Determine the (x, y) coordinate at the center of the cell enclosing the given text.  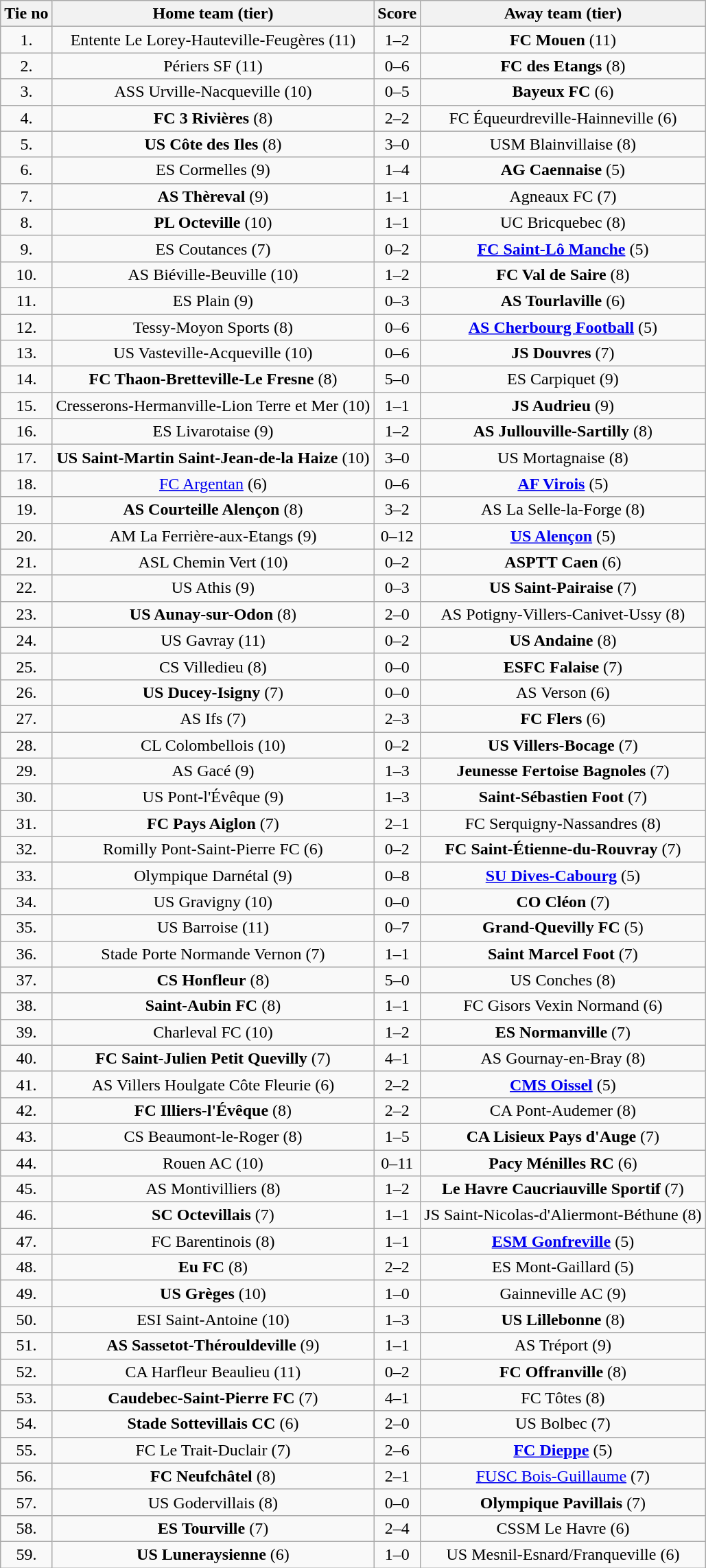
US Bolbec (7) (563, 1424)
ESI Saint-Antoine (10) (213, 1320)
50. (26, 1320)
FC Barentinois (8) (213, 1241)
22. (26, 588)
27. (26, 718)
32. (26, 850)
ASS Urville-Nacqueville (10) (213, 92)
Agneaux FC (7) (563, 196)
AS La Selle-la-Forge (8) (563, 510)
54. (26, 1424)
AF Virois (5) (563, 484)
US Saint-Pairaise (7) (563, 588)
US Ducey-Isigny (7) (213, 692)
US Alençon (5) (563, 536)
3. (26, 92)
47. (26, 1241)
Home team (tier) (213, 14)
FC Pays Aiglon (7) (213, 823)
US Pont-l'Évêque (9) (213, 797)
Eu FC (8) (213, 1267)
ES Mont-Gaillard (5) (563, 1267)
US Gavray (11) (213, 640)
19. (26, 510)
Pacy Ménilles RC (6) (563, 1163)
Le Havre Caucriauville Sportif (7) (563, 1189)
2–6 (397, 1450)
24. (26, 640)
20. (26, 536)
US Mesnil-Esnard/Franqueville (6) (563, 1554)
Jeunesse Fertoise Bagnoles (7) (563, 771)
AM La Ferrière-aux-Etangs (9) (213, 536)
ES Tourville (7) (213, 1528)
FC Gisors Vexin Normand (6) (563, 1006)
CMS Oissel (5) (563, 1084)
CO Cléon (7) (563, 902)
US Mortagnaise (8) (563, 458)
FC Flers (6) (563, 718)
Rouen AC (10) (213, 1163)
FC Le Trait-Duclair (7) (213, 1450)
US Vasteville-Acqueville (10) (213, 353)
ES Livarotaise (9) (213, 432)
16. (26, 432)
US Luneraysienne (6) (213, 1554)
JS Saint-Nicolas-d'Aliermont-Béthune (8) (563, 1215)
CS Villedieu (8) (213, 666)
FC Val de Saire (8) (563, 274)
5. (26, 144)
1–5 (397, 1136)
US Godervillais (8) (213, 1502)
FC Illiers-l'Évêque (8) (213, 1110)
14. (26, 379)
3–2 (397, 510)
ES Carpiquet (9) (563, 379)
FC Thaon-Bretteville-Le Fresne (8) (213, 379)
0–12 (397, 536)
AS Jullouville-Sartilly (8) (563, 432)
44. (26, 1163)
ES Coutances (7) (213, 248)
25. (26, 666)
US Athis (9) (213, 588)
CA Lisieux Pays d'Auge (7) (563, 1136)
US Côte des Iles (8) (213, 144)
SU Dives-Cabourg (5) (563, 876)
PL Octeville (10) (213, 222)
Saint-Sébastien Foot (7) (563, 797)
1–4 (397, 170)
7. (26, 196)
FUSC Bois-Guillaume (7) (563, 1476)
23. (26, 614)
AS Montivilliers (8) (213, 1189)
17. (26, 458)
39. (26, 1032)
FC Mouen (11) (563, 40)
ES Plain (9) (213, 301)
FC Offranville (8) (563, 1372)
4. (26, 118)
Stade Porte Normande Vernon (7) (213, 954)
US Lillebonne (8) (563, 1320)
21. (26, 562)
Saint Marcel Foot (7) (563, 954)
37. (26, 980)
FC Équeurdreville-Hainneville (6) (563, 118)
33. (26, 876)
Bayeux FC (6) (563, 92)
Caudebec-Saint-Pierre FC (7) (213, 1398)
51. (26, 1346)
15. (26, 406)
18. (26, 484)
FC Argentan (6) (213, 484)
CSSM Le Havre (6) (563, 1528)
26. (26, 692)
56. (26, 1476)
1. (26, 40)
FC Saint-Lô Manche (5) (563, 248)
43. (26, 1136)
AS Villers Houlgate Côte Fleurie (6) (213, 1084)
AS Thèreval (9) (213, 196)
2–4 (397, 1528)
Périers SF (11) (213, 66)
13. (26, 353)
11. (26, 301)
35. (26, 928)
ASPTT Caen (6) (563, 562)
55. (26, 1450)
US Grèges (10) (213, 1294)
US Saint-Martin Saint-Jean-de-la Haize (10) (213, 458)
US Barroise (11) (213, 928)
FC Saint-Julien Petit Quevilly (7) (213, 1058)
Gainneville AC (9) (563, 1294)
Cresserons-Hermanville-Lion Terre et Mer (10) (213, 406)
Romilly Pont-Saint-Pierre FC (6) (213, 850)
40. (26, 1058)
AS Gournay-en-Bray (8) (563, 1058)
AS Tourlaville (6) (563, 301)
FC Dieppe (5) (563, 1450)
CL Colombellois (10) (213, 745)
AS Biéville-Beuville (10) (213, 274)
ES Normanville (7) (563, 1032)
42. (26, 1110)
CA Harfleur Beaulieu (11) (213, 1372)
Away team (tier) (563, 14)
CS Honfleur (8) (213, 980)
ESFC Falaise (7) (563, 666)
FC 3 Rivières (8) (213, 118)
FC Neufchâtel (8) (213, 1476)
AS Ifs (7) (213, 718)
AG Caennaise (5) (563, 170)
2. (26, 66)
Stade Sottevillais CC (6) (213, 1424)
Tie no (26, 14)
AS Tréport (9) (563, 1346)
ES Cormelles (9) (213, 170)
JS Douvres (7) (563, 353)
Grand-Quevilly FC (5) (563, 928)
0–11 (397, 1163)
FC Saint-Étienne-du-Rouvray (7) (563, 850)
FC Serquigny-Nassandres (8) (563, 823)
9. (26, 248)
12. (26, 327)
57. (26, 1502)
2–3 (397, 718)
AS Courteille Alençon (8) (213, 510)
41. (26, 1084)
Olympique Darnétal (9) (213, 876)
AS Sassetot-Thérouldeville (9) (213, 1346)
SC Octevillais (7) (213, 1215)
US Conches (8) (563, 980)
46. (26, 1215)
0–5 (397, 92)
US Villers-Bocage (7) (563, 745)
AS Verson (6) (563, 692)
Score (397, 14)
US Gravigny (10) (213, 902)
38. (26, 1006)
48. (26, 1267)
CS Beaumont-le-Roger (8) (213, 1136)
30. (26, 797)
52. (26, 1372)
JS Audrieu (9) (563, 406)
31. (26, 823)
45. (26, 1189)
FC des Etangs (8) (563, 66)
US Aunay-sur-Odon (8) (213, 614)
ESM Gonfreville (5) (563, 1241)
34. (26, 902)
Charleval FC (10) (213, 1032)
8. (26, 222)
36. (26, 954)
US Andaine (8) (563, 640)
59. (26, 1554)
Olympique Pavillais (7) (563, 1502)
6. (26, 170)
FC Tôtes (8) (563, 1398)
UC Bricquebec (8) (563, 222)
53. (26, 1398)
Saint-Aubin FC (8) (213, 1006)
Tessy-Moyon Sports (8) (213, 327)
29. (26, 771)
10. (26, 274)
AS Potigny-Villers-Canivet-Ussy (8) (563, 614)
USM Blainvillaise (8) (563, 144)
0–8 (397, 876)
58. (26, 1528)
CA Pont-Audemer (8) (563, 1110)
AS Gacé (9) (213, 771)
49. (26, 1294)
0–7 (397, 928)
Entente Le Lorey-Hauteville-Feugères (11) (213, 40)
AS Cherbourg Football (5) (563, 327)
28. (26, 745)
ASL Chemin Vert (10) (213, 562)
